Output the (x, y) coordinate of the center of the cell containing the given text.  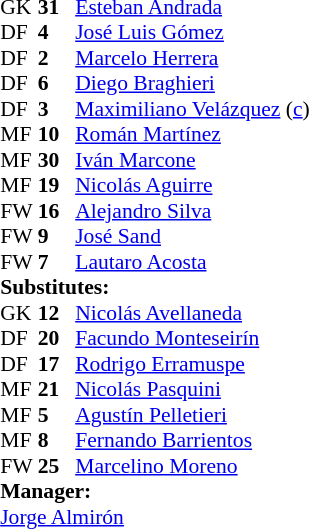
5 (57, 415)
21 (57, 389)
8 (57, 441)
7 (57, 262)
17 (57, 364)
3 (57, 109)
20 (57, 339)
10 (57, 135)
12 (57, 313)
19 (57, 185)
2 (57, 58)
4 (57, 33)
16 (57, 211)
6 (57, 83)
30 (57, 160)
9 (57, 237)
25 (57, 466)
GK (19, 313)
